Pinpoint the cell where the given text exists, returning its [X, Y] midpoint coordinate. 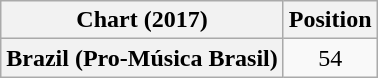
54 [330, 58]
Position [330, 20]
Brazil (Pro-Música Brasil) [142, 58]
Chart (2017) [142, 20]
